Find where the given text appears and provide that cell's center as [x, y] coordinate. 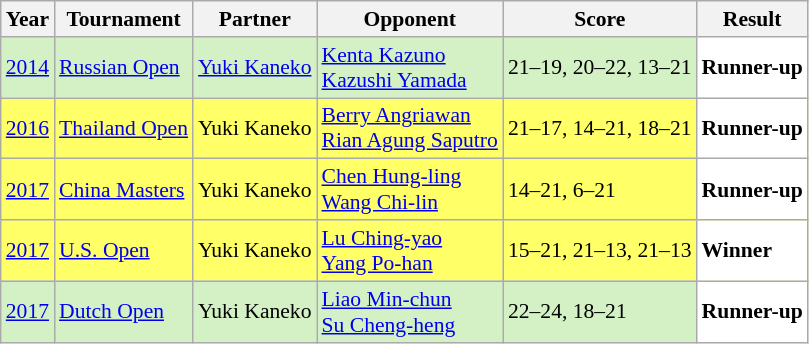
Liao Min-chun Su Cheng-heng [409, 312]
21–19, 20–22, 13–21 [600, 68]
Dutch Open [124, 312]
Chen Hung-ling Wang Chi-lin [409, 190]
Russian Open [124, 68]
21–17, 14–21, 18–21 [600, 128]
15–21, 21–13, 21–13 [600, 250]
Kenta Kazuno Kazushi Yamada [409, 68]
U.S. Open [124, 250]
Berry Angriawan Rian Agung Saputro [409, 128]
Partner [254, 19]
Thailand Open [124, 128]
Lu Ching-yao Yang Po-han [409, 250]
Year [28, 19]
22–24, 18–21 [600, 312]
2014 [28, 68]
China Masters [124, 190]
14–21, 6–21 [600, 190]
Winner [752, 250]
2016 [28, 128]
Score [600, 19]
Result [752, 19]
Tournament [124, 19]
Opponent [409, 19]
